Identify which cell holds the provided text, then report its (X, Y) central coordinate. 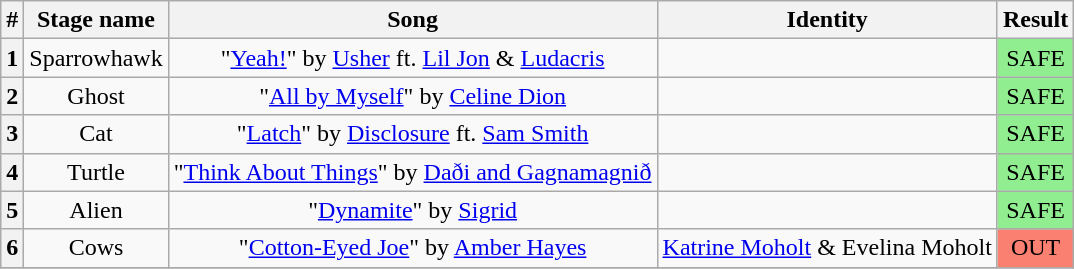
2 (12, 96)
"Yeah!" by Usher ft. Lil Jon & Ludacris (412, 58)
OUT (1035, 248)
Identity (827, 20)
5 (12, 210)
3 (12, 134)
Alien (96, 210)
Cat (96, 134)
Sparrowhawk (96, 58)
"Cotton-Eyed Joe" by Amber Hayes (412, 248)
Turtle (96, 172)
1 (12, 58)
4 (12, 172)
"Dynamite" by Sigrid (412, 210)
Stage name (96, 20)
Ghost (96, 96)
"Think About Things" by Daði and Gagnamagnið (412, 172)
6 (12, 248)
"Latch" by Disclosure ft. Sam Smith (412, 134)
Result (1035, 20)
Cows (96, 248)
Song (412, 20)
Katrine Moholt & Evelina Moholt (827, 248)
"All by Myself" by Celine Dion (412, 96)
# (12, 20)
